Scan for the cell matching the given text and deliver its (X, Y) coordinate at center. 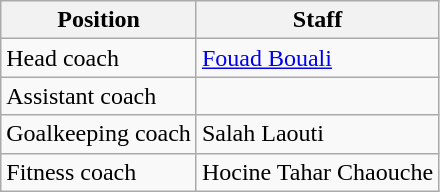
Head coach (99, 58)
Fouad Bouali (317, 58)
Goalkeeping coach (99, 134)
Assistant coach (99, 96)
Staff (317, 20)
Salah Laouti (317, 134)
Hocine Tahar Chaouche (317, 172)
Fitness coach (99, 172)
Position (99, 20)
